Locate the cell with the specified text and output its (X, Y) center coordinate. 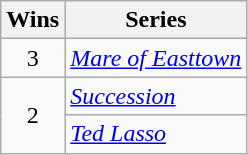
2 (33, 115)
Ted Lasso (156, 134)
Series (156, 20)
3 (33, 58)
Succession (156, 96)
Wins (33, 20)
Mare of Easttown (156, 58)
